Detect which cell encompasses the target text, then output its (x, y) center coordinate. 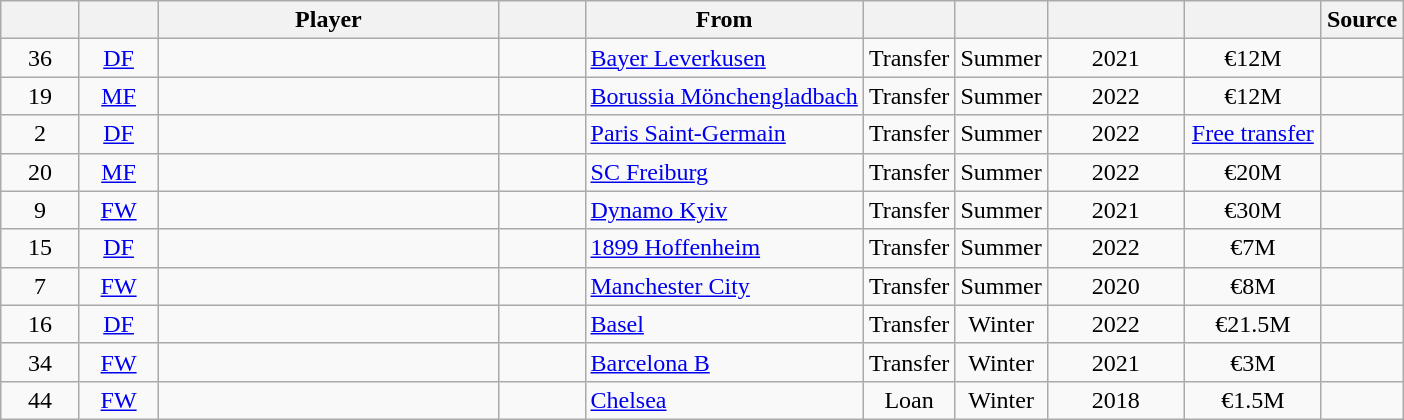
2018 (1116, 400)
34 (40, 362)
20 (40, 172)
15 (40, 248)
Paris Saint-Germain (724, 134)
From (724, 20)
Bayer Leverkusen (724, 58)
16 (40, 324)
19 (40, 96)
€8M (1252, 286)
Basel (724, 324)
Source (1362, 20)
Chelsea (724, 400)
2 (40, 134)
9 (40, 210)
€30M (1252, 210)
Player (328, 20)
Barcelona B (724, 362)
Borussia Mönchengladbach (724, 96)
7 (40, 286)
44 (40, 400)
€1.5M (1252, 400)
€20M (1252, 172)
Free transfer (1252, 134)
36 (40, 58)
Dynamo Kyiv (724, 210)
Manchester City (724, 286)
SC Freiburg (724, 172)
1899 Hoffenheim (724, 248)
€3M (1252, 362)
Loan (909, 400)
2020 (1116, 286)
€21.5M (1252, 324)
€7M (1252, 248)
